Detect which cell encompasses the target text, then output its [X, Y] center coordinate. 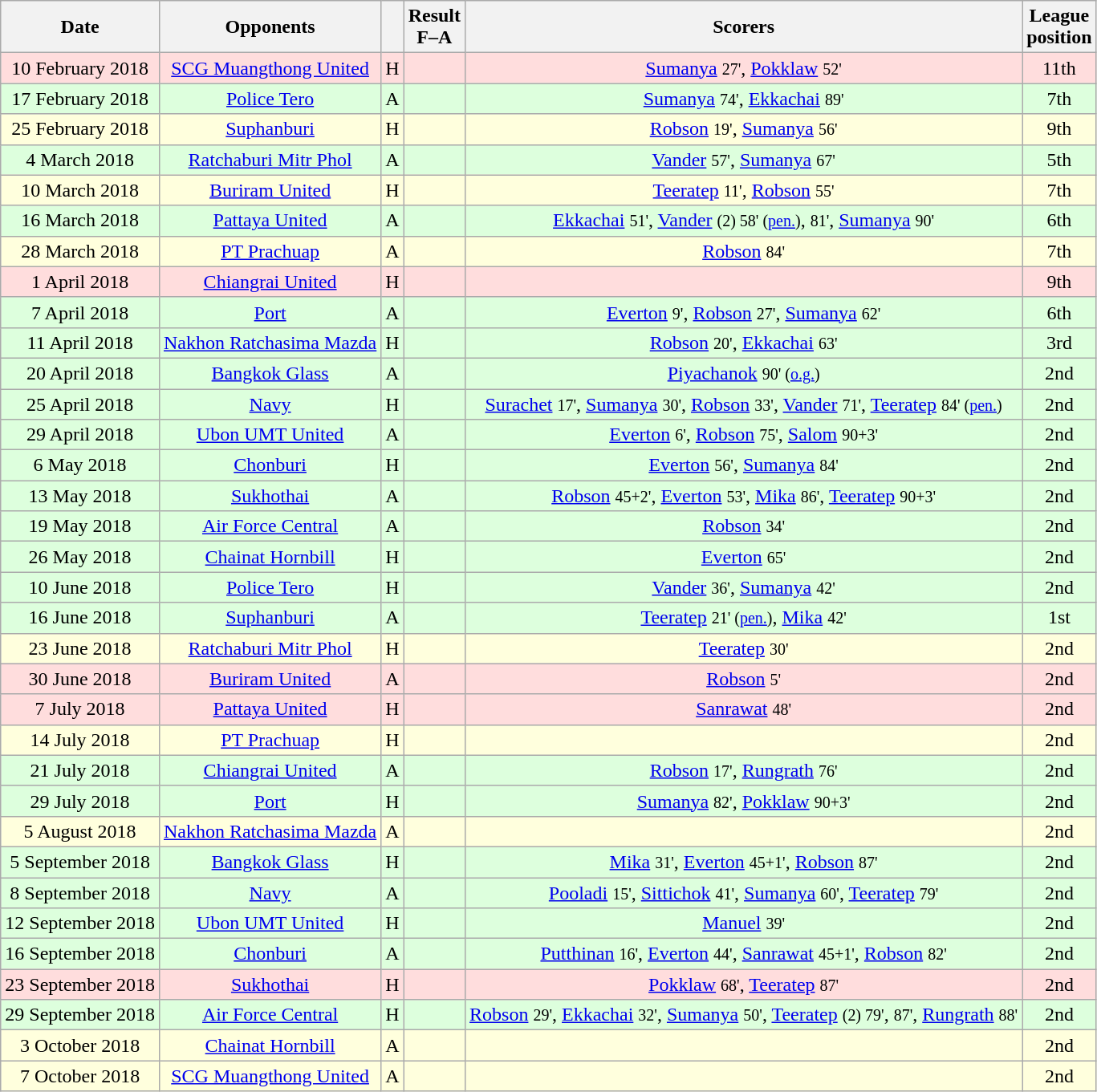
5th [1059, 160]
Vander 57', Sumanya 67' [744, 160]
7 July 2018 [80, 709]
Piyachanok 90' (o.g.) [744, 373]
Vander 36', Sumanya 42' [744, 587]
Putthinan 16', Everton 44', Sanrawat 45+1', Robson 82' [744, 954]
26 May 2018 [80, 557]
Leagueposition [1059, 27]
21 July 2018 [80, 770]
19 May 2018 [80, 526]
Robson 84' [744, 251]
7 April 2018 [80, 312]
6 May 2018 [80, 465]
28 March 2018 [80, 251]
Ekkachai 51', Vander (2) 58' (pen.), 81', Sumanya 90' [744, 221]
20 April 2018 [80, 373]
23 June 2018 [80, 648]
Robson 20', Ekkachai 63' [744, 343]
23 September 2018 [80, 984]
1 April 2018 [80, 282]
16 September 2018 [80, 954]
Surachet 17', Sumanya 30', Robson 33', Vander 71', Teeratep 84' (pen.) [744, 404]
11th [1059, 68]
Everton 9', Robson 27', Sumanya 62' [744, 312]
14 July 2018 [80, 740]
12 September 2018 [80, 924]
Robson 34' [744, 526]
Sumanya 27', Pokklaw 52' [744, 68]
Robson 17', Rungrath 76' [744, 770]
10 June 2018 [80, 587]
Teeratep 11', Robson 55' [744, 190]
ResultF–A [434, 27]
16 March 2018 [80, 221]
Date [80, 27]
25 April 2018 [80, 404]
Robson 45+2', Everton 53', Mika 86', Teeratep 90+3' [744, 496]
Robson 19', Sumanya 56' [744, 129]
3rd [1059, 343]
Sumanya 82', Pokklaw 90+3' [744, 801]
17 February 2018 [80, 99]
Everton 6', Robson 75', Salom 90+3' [744, 435]
Manuel 39' [744, 924]
29 September 2018 [80, 1015]
Scorers [744, 27]
5 August 2018 [80, 831]
7 October 2018 [80, 1076]
8 September 2018 [80, 893]
29 July 2018 [80, 801]
Everton 56', Sumanya 84' [744, 465]
5 September 2018 [80, 862]
10 March 2018 [80, 190]
Teeratep 30' [744, 648]
16 June 2018 [80, 618]
Robson 29', Ekkachai 32', Sumanya 50', Teeratep (2) 79', 87', Rungrath 88' [744, 1015]
Sumanya 74', Ekkachai 89' [744, 99]
25 February 2018 [80, 129]
Sanrawat 48' [744, 709]
30 June 2018 [80, 679]
11 April 2018 [80, 343]
29 April 2018 [80, 435]
Pokklaw 68', Teeratep 87' [744, 984]
Robson 5' [744, 679]
Mika 31', Everton 45+1', Robson 87' [744, 862]
Opponents [270, 27]
13 May 2018 [80, 496]
4 March 2018 [80, 160]
Pooladi 15', Sittichok 41', Sumanya 60', Teeratep 79' [744, 893]
Teeratep 21' (pen.), Mika 42' [744, 618]
10 February 2018 [80, 68]
1st [1059, 618]
Everton 65' [744, 557]
3 October 2018 [80, 1045]
